Capture the cell that displays the provided text and extract its (x, y) central coordinate. 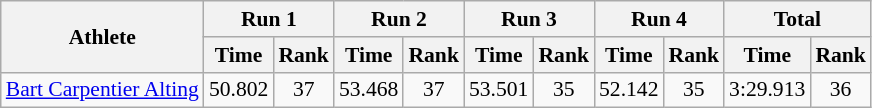
Run 1 (269, 19)
Run 2 (399, 19)
Athlete (102, 36)
Run 3 (529, 19)
3:29.913 (767, 90)
Total (798, 19)
53.468 (368, 90)
36 (840, 90)
Bart Carpentier Alting (102, 90)
50.802 (238, 90)
53.501 (498, 90)
52.142 (628, 90)
Run 4 (659, 19)
